Locate the cell with the specified text and output its (X, Y) center coordinate. 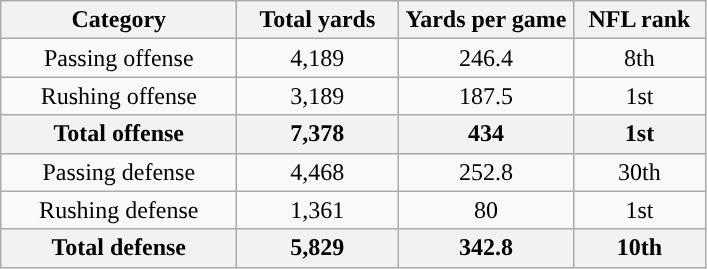
1,361 (318, 210)
Rushing offense (119, 96)
Passing defense (119, 172)
Category (119, 20)
Rushing defense (119, 210)
5,829 (318, 248)
342.8 (486, 248)
Total offense (119, 134)
252.8 (486, 172)
434 (486, 134)
7,378 (318, 134)
Passing offense (119, 58)
Total defense (119, 248)
4,189 (318, 58)
Total yards (318, 20)
NFL rank (640, 20)
4,468 (318, 172)
246.4 (486, 58)
80 (486, 210)
30th (640, 172)
187.5 (486, 96)
Yards per game (486, 20)
3,189 (318, 96)
8th (640, 58)
10th (640, 248)
